From the cell containing the given text, extract its center point as (X, Y) coordinate. 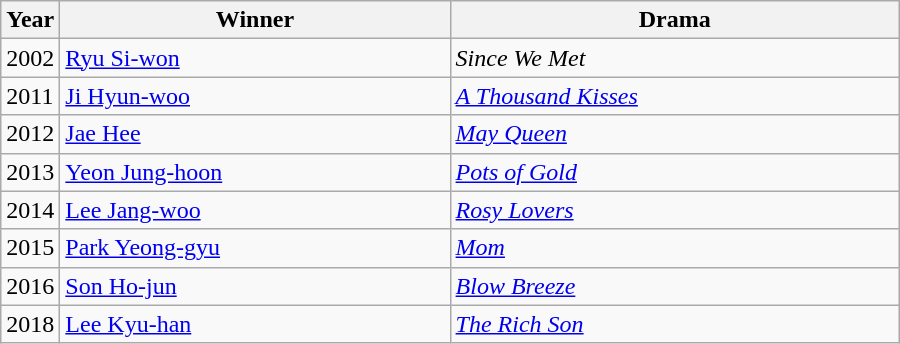
Mom (674, 248)
2016 (30, 286)
2011 (30, 96)
Park Yeong-gyu (255, 248)
Since We Met (674, 58)
Jae Hee (255, 134)
Drama (674, 20)
2018 (30, 324)
May Queen (674, 134)
Lee Jang-woo (255, 210)
Lee Kyu-han (255, 324)
A Thousand Kisses (674, 96)
Rosy Lovers (674, 210)
Yeon Jung-hoon (255, 172)
2013 (30, 172)
Son Ho-jun (255, 286)
Winner (255, 20)
2015 (30, 248)
Blow Breeze (674, 286)
Pots of Gold (674, 172)
Ryu Si-won (255, 58)
The Rich Son (674, 324)
Ji Hyun-woo (255, 96)
2012 (30, 134)
2014 (30, 210)
Year (30, 20)
2002 (30, 58)
